Capture the cell that displays the provided text and extract its [x, y] central coordinate. 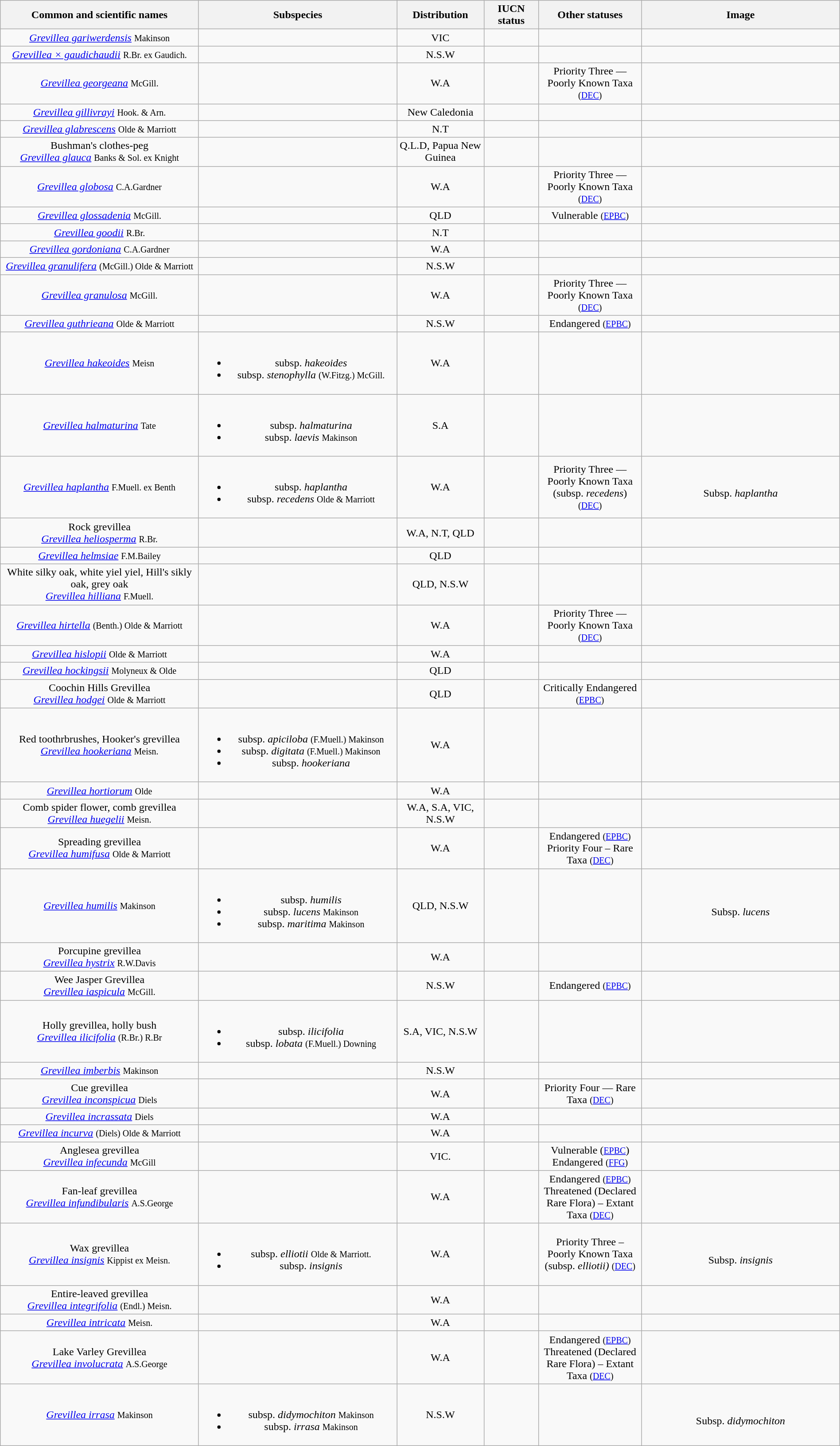
Priority Three — Poorly Known Taxa (subsp. recedens) (DEC) [590, 487]
Red toothrbrushes, Hooker's grevilleaGrevillea hookeriana Meisn. [100, 745]
subsp. elliotii Olde & Marriott.subsp. insignis [298, 1254]
Grevillea gordoniana C.A.Gardner [100, 249]
Vulnerable (EPBC)Endangered (FFG) [590, 1156]
Rock grevilleaGrevillea heliosperma R.Br. [100, 533]
Holly grevillea, holly bushGrevillea ilicifolia (R.Br.) R.Br [100, 1031]
S.A [440, 425]
Subspecies [298, 15]
Grevillea hockingsii Molyneux & Olde [100, 671]
Wax grevilleaGrevillea insignis Kippist ex Meisn. [100, 1254]
IUCN status [511, 15]
Priority Four — Rare Taxa (DEC) [590, 1093]
Grevillea intricata Meisn. [100, 1322]
Other statuses [590, 15]
Priority Three – Poorly Known Taxa (subsp. elliotii) (DEC) [590, 1254]
Subsp. insignis [741, 1254]
Grevillea × gaudichaudii R.Br. ex Gaudich. [100, 54]
Vulnerable (EPBC) [590, 215]
Grevillea gariwerdensis Makinson [100, 38]
Subsp. lucens [741, 906]
Fan-leaf grevilleaGrevillea infundibularis A.S.George [100, 1197]
Cue grevilleaGrevillea inconspicua Diels [100, 1093]
Anglesea grevilleaGrevillea infecunda McGill [100, 1156]
S.A, VIC, N.S.W [440, 1031]
Porcupine grevilleaGrevillea hystrix R.W.Davis [100, 957]
Q.L.D, Papua New Guinea [440, 152]
subsp. didymochiton Makinsonsubsp. irrasa Makinson [298, 1415]
Critically Endangered (EPBC) [590, 694]
Grevillea granulifera (McGill.) Olde & Marriott [100, 266]
Grevillea humilis Makinson [100, 906]
Grevillea georgeana McGill. [100, 83]
subsp. humilissubsp. lucens Makinsonsubsp. maritima Makinson [298, 906]
Grevillea glabrescens Olde & Marriott [100, 129]
Grevillea incurva (Diels) Olde & Marriott [100, 1133]
New Caledonia [440, 112]
Grevillea hislopii Olde & Marriott [100, 654]
White silky oak, white yiel yiel, Hill's sikly oak, grey oakGrevillea hilliana F.Muell. [100, 584]
subsp. apiciloba (F.Muell.) Makinsonsubsp. digitata (F.Muell.) Makinsonsubsp. hookeriana [298, 745]
subsp. hakeoidessubsp. stenophylla (W.Fitzg.) McGill. [298, 363]
Grevillea goodii R.Br. [100, 232]
subsp. haplanthasubsp. recedens Olde & Marriott [298, 487]
Endangered (EPBC)Priority Four – Rare Taxa (DEC) [590, 848]
Spreading grevilleaGrevillea humifusa Olde & Marriott [100, 848]
Grevillea incrassata Diels [100, 1116]
Grevillea granulosa McGill. [100, 295]
Grevillea halmaturina Tate [100, 425]
subsp. halmaturinasubsp. laevis Makinson [298, 425]
Grevillea gillivrayi Hook. & Arn. [100, 112]
Comb spider flower, comb grevilleaGrevillea huegelii Meisn. [100, 813]
Grevillea imberbis Makinson [100, 1071]
Grevillea hortiorum Olde [100, 790]
Wee Jasper GrevilleaGrevillea iaspicula McGill. [100, 986]
Grevillea haplantha F.Muell. ex Benth [100, 487]
Subsp. didymochiton [741, 1415]
W.A, N.T, QLD [440, 533]
Grevillea hakeoides Meisn [100, 363]
Common and scientific names [100, 15]
Grevillea globosa C.A.Gardner [100, 187]
Grevillea hirtella (Benth.) Olde & Marriott [100, 625]
Distribution [440, 15]
Grevillea guthrieana Olde & Marriott [100, 324]
Lake Varley GrevilleaGrevillea involucrata A.S.George [100, 1357]
Image [741, 15]
Bushman's clothes-pegGrevillea glauca Banks & Sol. ex Knight [100, 152]
Grevillea irrasa Makinson [100, 1415]
Grevillea helmsiae F.M.Bailey [100, 556]
Entire-leaved grevilleaGrevillea integrifolia (Endl.) Meisn. [100, 1300]
Coochin Hills GrevilleaGrevillea hodgei Olde & Marriott [100, 694]
W.A, S.A, VIC, N.S.W [440, 813]
subsp. ilicifoliasubsp. lobata (F.Muell.) Downing [298, 1031]
VIC. [440, 1156]
Subsp. haplantha [741, 487]
VIC [440, 38]
Grevillea glossadenia McGill. [100, 215]
